Locate the cell with the specified text and output its [X, Y] center coordinate. 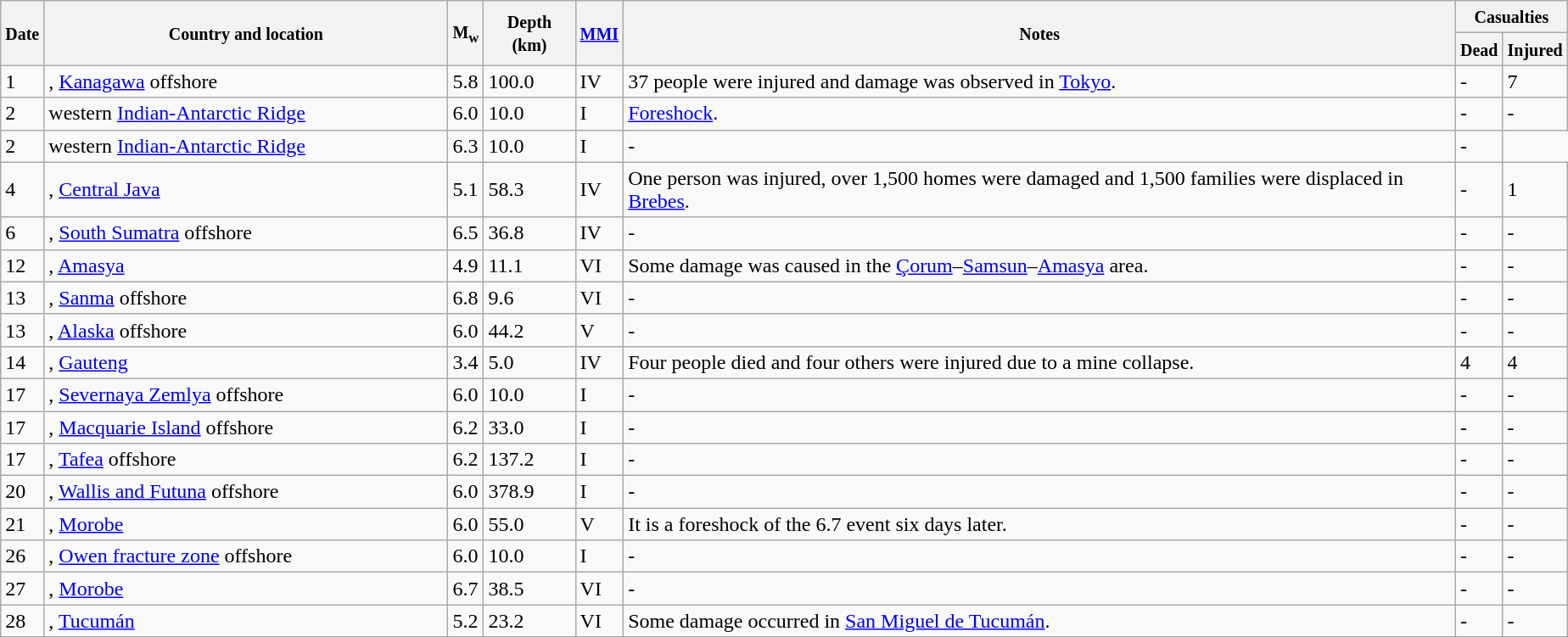
, Severnaya Zemlya offshore [246, 394]
9.6 [529, 298]
100.0 [529, 81]
33.0 [529, 427]
27 [22, 589]
, Owen fracture zone offshore [246, 556]
Some damage occurred in San Miguel de Tucumán. [1040, 621]
Mw [466, 33]
26 [22, 556]
, Wallis and Futuna offshore [246, 492]
44.2 [529, 330]
, Gauteng [246, 362]
378.9 [529, 492]
Injured [1535, 49]
14 [22, 362]
37 people were injured and damage was observed in Tokyo. [1040, 81]
Four people died and four others were injured due to a mine collapse. [1040, 362]
28 [22, 621]
It is a foreshock of the 6.7 event six days later. [1040, 524]
36.8 [529, 233]
21 [22, 524]
58.3 [529, 190]
12 [22, 265]
5.1 [466, 190]
5.2 [466, 621]
3.4 [466, 362]
Dead [1479, 49]
6.3 [466, 146]
6.7 [466, 589]
5.8 [466, 81]
38.5 [529, 589]
, Central Java [246, 190]
One person was injured, over 1,500 homes were damaged and 1,500 families were displaced in Brebes. [1040, 190]
23.2 [529, 621]
, Sanma offshore [246, 298]
137.2 [529, 460]
6.8 [466, 298]
Some damage was caused in the Çorum–Samsun–Amasya area. [1040, 265]
5.0 [529, 362]
, Tafea offshore [246, 460]
6.5 [466, 233]
Casualties [1511, 17]
, Tucumán [246, 621]
55.0 [529, 524]
, Macquarie Island offshore [246, 427]
Notes [1040, 33]
MMI [599, 33]
Date [22, 33]
Country and location [246, 33]
20 [22, 492]
, Kanagawa offshore [246, 81]
11.1 [529, 265]
, Alaska offshore [246, 330]
, South Sumatra offshore [246, 233]
4.9 [466, 265]
Depth (km) [529, 33]
6 [22, 233]
Foreshock. [1040, 114]
7 [1535, 81]
, Amasya [246, 265]
